Output the [x, y] coordinate of the center of the cell containing the given text.  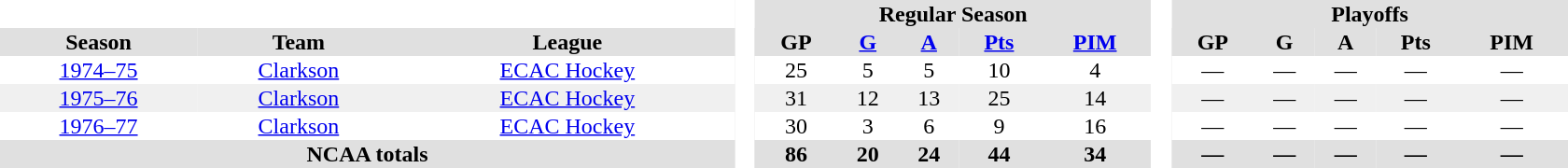
3 [868, 126]
14 [1096, 98]
24 [929, 154]
6 [929, 126]
10 [999, 70]
12 [868, 98]
16 [1096, 126]
9 [999, 126]
Regular Season [954, 14]
4 [1096, 70]
1974–75 [99, 70]
86 [796, 154]
20 [868, 154]
13 [929, 98]
44 [999, 154]
Season [99, 42]
30 [796, 126]
Playoffs [1370, 14]
34 [1096, 154]
NCAA totals [368, 154]
1975–76 [99, 98]
1976–77 [99, 126]
31 [796, 98]
Team [299, 42]
League [567, 42]
